Pinpoint the cell where the given text exists, returning its [X, Y] midpoint coordinate. 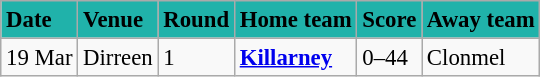
Score [390, 19]
Away team [481, 19]
Clonmel [481, 57]
Venue [118, 19]
19 Mar [40, 57]
Killarney [296, 57]
Dirreen [118, 57]
Home team [296, 19]
Round [196, 19]
Date [40, 19]
1 [196, 57]
0–44 [390, 57]
